Provide the (x, y) coordinate of the cell's center where the given text is located.  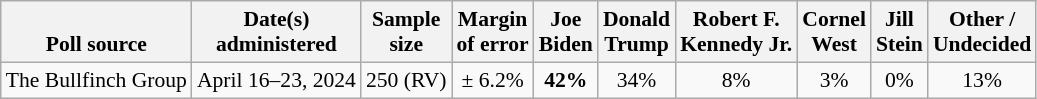
± 6.2% (493, 80)
The Bullfinch Group (96, 80)
DonaldTrump (636, 32)
Poll source (96, 32)
CornelWest (834, 32)
Date(s)administered (276, 32)
Marginof error (493, 32)
April 16–23, 2024 (276, 80)
34% (636, 80)
Robert F.Kennedy Jr. (736, 32)
JoeBiden (566, 32)
13% (982, 80)
3% (834, 80)
42% (566, 80)
Samplesize (406, 32)
250 (RV) (406, 80)
JillStein (900, 32)
Other /Undecided (982, 32)
8% (736, 80)
0% (900, 80)
